Return [x, y] of the center of cell containing provided text 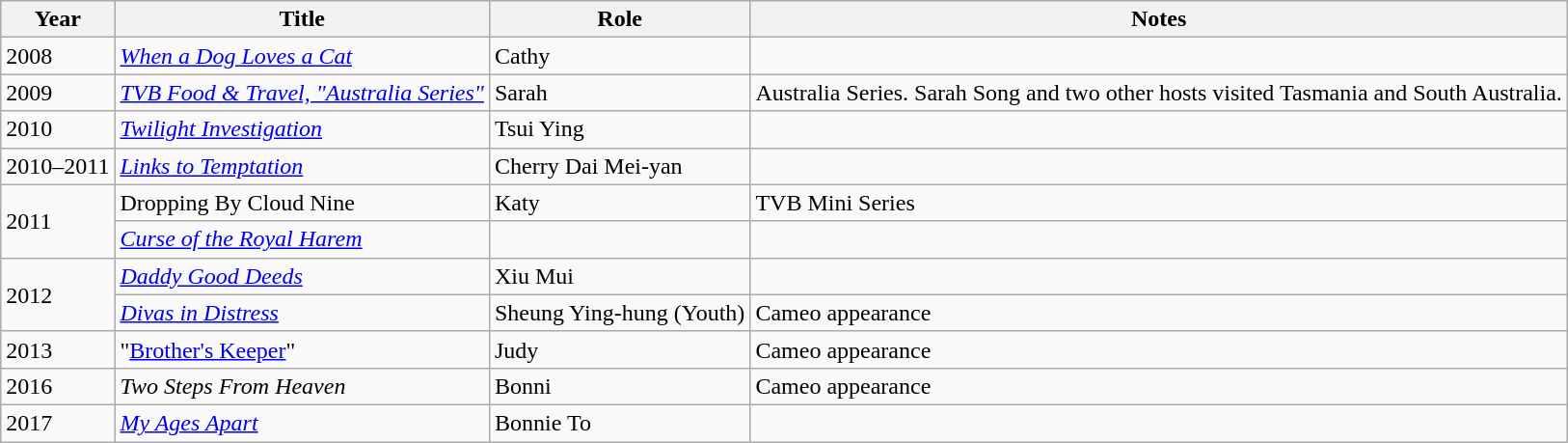
2011 [58, 221]
Curse of the Royal Harem [303, 239]
2016 [58, 386]
2009 [58, 93]
2008 [58, 56]
When a Dog Loves a Cat [303, 56]
My Ages Apart [303, 423]
Judy [619, 349]
2017 [58, 423]
2013 [58, 349]
Notes [1159, 19]
Daddy Good Deeds [303, 276]
Dropping By Cloud Nine [303, 203]
Divas in Distress [303, 313]
Sarah [619, 93]
Cherry Dai Mei-yan [619, 166]
Twilight Investigation [303, 129]
2012 [58, 294]
Xiu Mui [619, 276]
Katy [619, 203]
"Brother's Keeper" [303, 349]
Tsui Ying [619, 129]
Year [58, 19]
Role [619, 19]
TVB Food & Travel, "Australia Series" [303, 93]
Australia Series. Sarah Song and two other hosts visited Tasmania and South Australia. [1159, 93]
Bonni [619, 386]
Two Steps From Heaven [303, 386]
TVB Mini Series [1159, 203]
Sheung Ying-hung (Youth) [619, 313]
Title [303, 19]
Links to Temptation [303, 166]
Cathy [619, 56]
Bonnie To [619, 423]
2010 [58, 129]
2010–2011 [58, 166]
